Locate the cell with the specified text and output its (x, y) center coordinate. 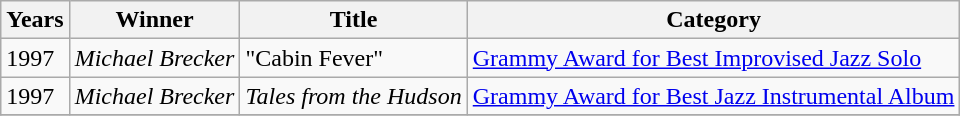
Grammy Award for Best Jazz Instrumental Album (714, 96)
Tales from the Hudson (354, 96)
"Cabin Fever" (354, 58)
Title (354, 20)
Grammy Award for Best Improvised Jazz Solo (714, 58)
Winner (154, 20)
Category (714, 20)
Years (35, 20)
